Return the [X, Y] coordinate for the center point of the cell that contains the specified text.  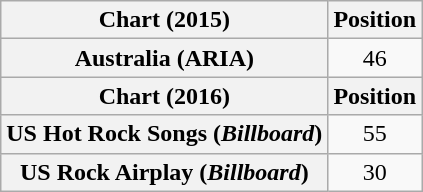
55 [375, 134]
30 [375, 172]
US Hot Rock Songs (Billboard) [164, 134]
Australia (ARIA) [164, 58]
Chart (2015) [164, 20]
Chart (2016) [164, 96]
46 [375, 58]
US Rock Airplay (Billboard) [164, 172]
